Return the [X, Y] coordinate for the center point of the cell that contains the specified text.  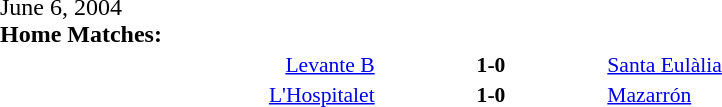
1-0 [492, 64]
